For the text-containing cell, return its midpoint in [X, Y] coordinate format. 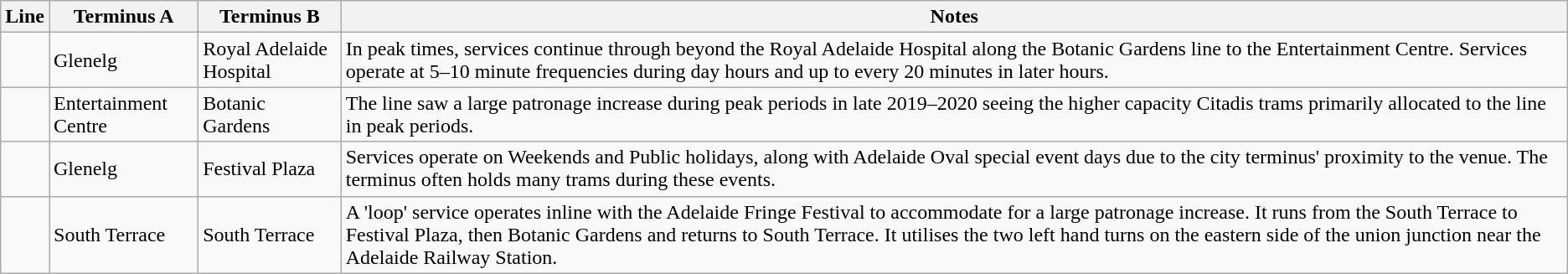
Line [25, 17]
Entertainment Centre [123, 114]
Notes [954, 17]
Terminus B [270, 17]
Botanic Gardens [270, 114]
Festival Plaza [270, 169]
Terminus A [123, 17]
Royal Adelaide Hospital [270, 60]
